For the text-containing cell, return its midpoint in [x, y] coordinate format. 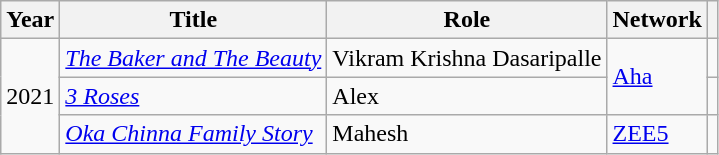
2021 [30, 96]
3 Roses [194, 96]
Title [194, 20]
Network [657, 20]
Role [467, 20]
Vikram Krishna Dasaripalle [467, 58]
Year [30, 20]
Oka Chinna Family Story [194, 134]
The Baker and The Beauty [194, 58]
Aha [657, 77]
Alex [467, 96]
Mahesh [467, 134]
ZEE5 [657, 134]
